For the text-containing cell, return its midpoint in [x, y] coordinate format. 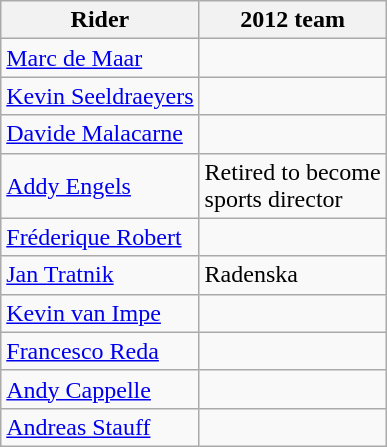
Retired to become sports director [292, 186]
Radenska [292, 275]
Francesco Reda [100, 351]
2012 team [292, 20]
Kevin Seeldraeyers [100, 96]
Rider [100, 20]
Andreas Stauff [100, 427]
Addy Engels [100, 186]
Andy Cappelle [100, 389]
Kevin van Impe [100, 313]
Fréderique Robert [100, 237]
Jan Tratnik [100, 275]
Marc de Maar [100, 58]
Davide Malacarne [100, 134]
